Return the [x, y] coordinate for the center point of the cell that contains the specified text.  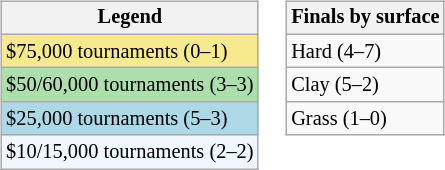
Legend [130, 18]
$75,000 tournaments (0–1) [130, 51]
$50/60,000 tournaments (3–3) [130, 85]
$25,000 tournaments (5–3) [130, 119]
Grass (1–0) [365, 119]
Hard (4–7) [365, 51]
Clay (5–2) [365, 85]
Finals by surface [365, 18]
$10/15,000 tournaments (2–2) [130, 152]
